Detect which cell encompasses the target text, then output its [x, y] center coordinate. 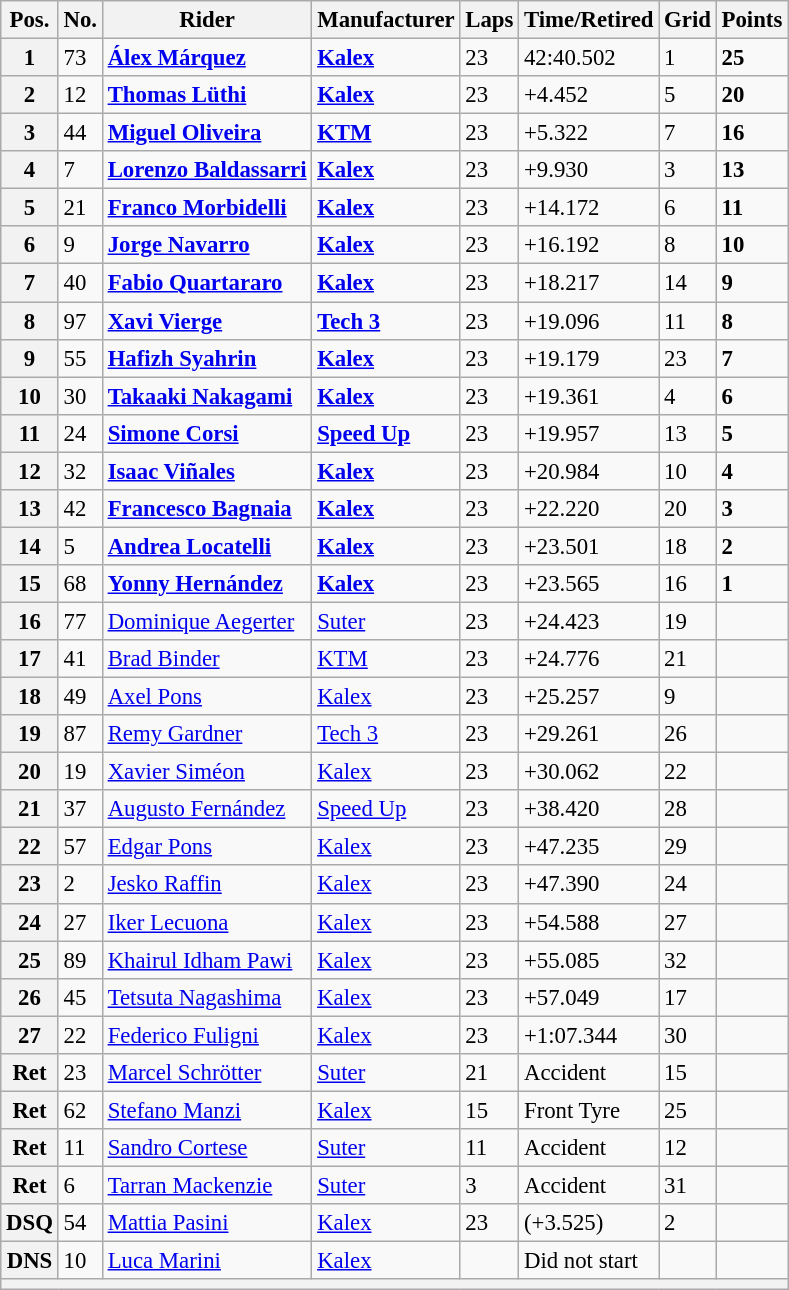
+25.257 [589, 697]
Time/Retired [589, 20]
Yonny Hernández [207, 584]
Francesco Bagnaia [207, 509]
+24.423 [589, 621]
+38.420 [589, 809]
DNS [30, 1261]
Thomas Lüthi [207, 95]
+19.361 [589, 396]
Front Tyre [589, 1110]
+18.217 [589, 283]
Tetsuta Nagashima [207, 997]
DSQ [30, 1223]
Takaaki Nakagami [207, 396]
87 [80, 734]
Mattia Pasini [207, 1223]
Axel Pons [207, 697]
+29.261 [589, 734]
49 [80, 697]
28 [688, 809]
Pos. [30, 20]
+19.179 [589, 358]
Stefano Manzi [207, 1110]
73 [80, 58]
41 [80, 659]
55 [80, 358]
+5.322 [589, 133]
Marcel Schrötter [207, 1073]
Brad Binder [207, 659]
Franco Morbidelli [207, 208]
Edgar Pons [207, 847]
42 [80, 509]
Khairul Idham Pawi [207, 960]
+47.390 [589, 885]
Luca Marini [207, 1261]
68 [80, 584]
Fabio Quartararo [207, 283]
+57.049 [589, 997]
54 [80, 1223]
Tarran Mackenzie [207, 1185]
29 [688, 847]
Lorenzo Baldassarri [207, 170]
Grid [688, 20]
97 [80, 321]
Remy Gardner [207, 734]
Laps [490, 20]
+1:07.344 [589, 1035]
Miguel Oliveira [207, 133]
45 [80, 997]
Augusto Fernández [207, 809]
Jesko Raffin [207, 885]
42:40.502 [589, 58]
+9.930 [589, 170]
Hafizh Syahrin [207, 358]
Points [752, 20]
Isaac Viñales [207, 471]
Simone Corsi [207, 433]
+22.220 [589, 509]
+20.984 [589, 471]
Jorge Navarro [207, 245]
57 [80, 847]
Xavier Siméon [207, 772]
44 [80, 133]
Andrea Locatelli [207, 546]
Did not start [589, 1261]
Rider [207, 20]
40 [80, 283]
+55.085 [589, 960]
+19.096 [589, 321]
62 [80, 1110]
Federico Fuligni [207, 1035]
+4.452 [589, 95]
(+3.525) [589, 1223]
+47.235 [589, 847]
89 [80, 960]
+16.192 [589, 245]
No. [80, 20]
+30.062 [589, 772]
+19.957 [589, 433]
Sandro Cortese [207, 1148]
Manufacturer [386, 20]
+23.565 [589, 584]
Álex Márquez [207, 58]
31 [688, 1185]
Xavi Vierge [207, 321]
77 [80, 621]
37 [80, 809]
+24.776 [589, 659]
Iker Lecuona [207, 922]
Dominique Aegerter [207, 621]
+14.172 [589, 208]
+54.588 [589, 922]
+23.501 [589, 546]
